Capture the cell that displays the provided text and extract its (x, y) central coordinate. 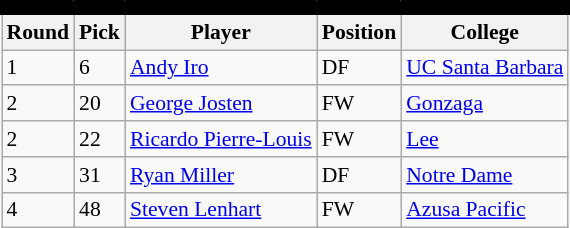
Player (221, 32)
1 (38, 68)
Ricardo Pierre-Louis (221, 139)
20 (100, 104)
3 (38, 175)
Azusa Pacific (484, 210)
Andy Iro (221, 68)
22 (100, 139)
48 (100, 210)
Round (38, 32)
UC Santa Barbara (484, 68)
Notre Dame (484, 175)
Gonzaga (484, 104)
6 (100, 68)
Position (359, 32)
Lee (484, 139)
Ryan Miller (221, 175)
4 (38, 210)
Pick (100, 32)
31 (100, 175)
George Josten (221, 104)
Steven Lenhart (221, 210)
College (484, 32)
